Extract the [x, y] coordinate from the center of the cell holding the provided text.  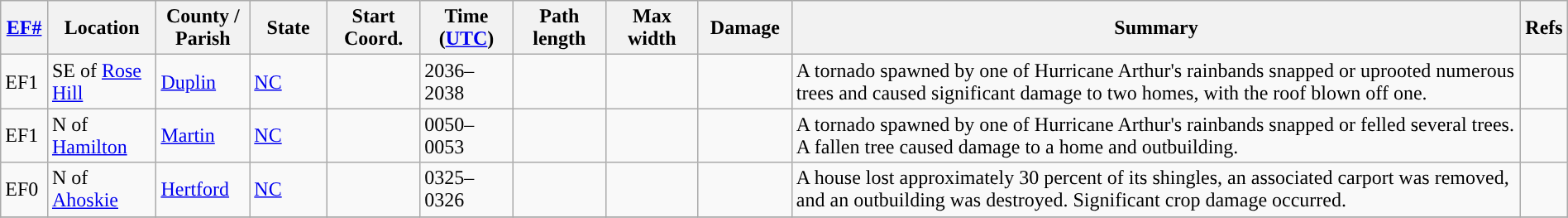
0050–0053 [466, 136]
SE of Rose Hill [101, 81]
Duplin [203, 81]
State [289, 28]
Refs [1545, 28]
Hertford [203, 189]
Time (UTC) [466, 28]
EF0 [25, 189]
Location [101, 28]
Max width [652, 28]
EF# [25, 28]
County / Parish [203, 28]
Start Coord. [373, 28]
0325–0326 [466, 189]
Path length [559, 28]
Summary [1156, 28]
2036–2038 [466, 81]
N of Hamilton [101, 136]
A tornado spawned by one of Hurricane Arthur's rainbands snapped or felled several trees. A fallen tree caused damage to a home and outbuilding. [1156, 136]
N of Ahoskie [101, 189]
Damage [744, 28]
Martin [203, 136]
